Identify which cell holds the provided text, then report its [X, Y] central coordinate. 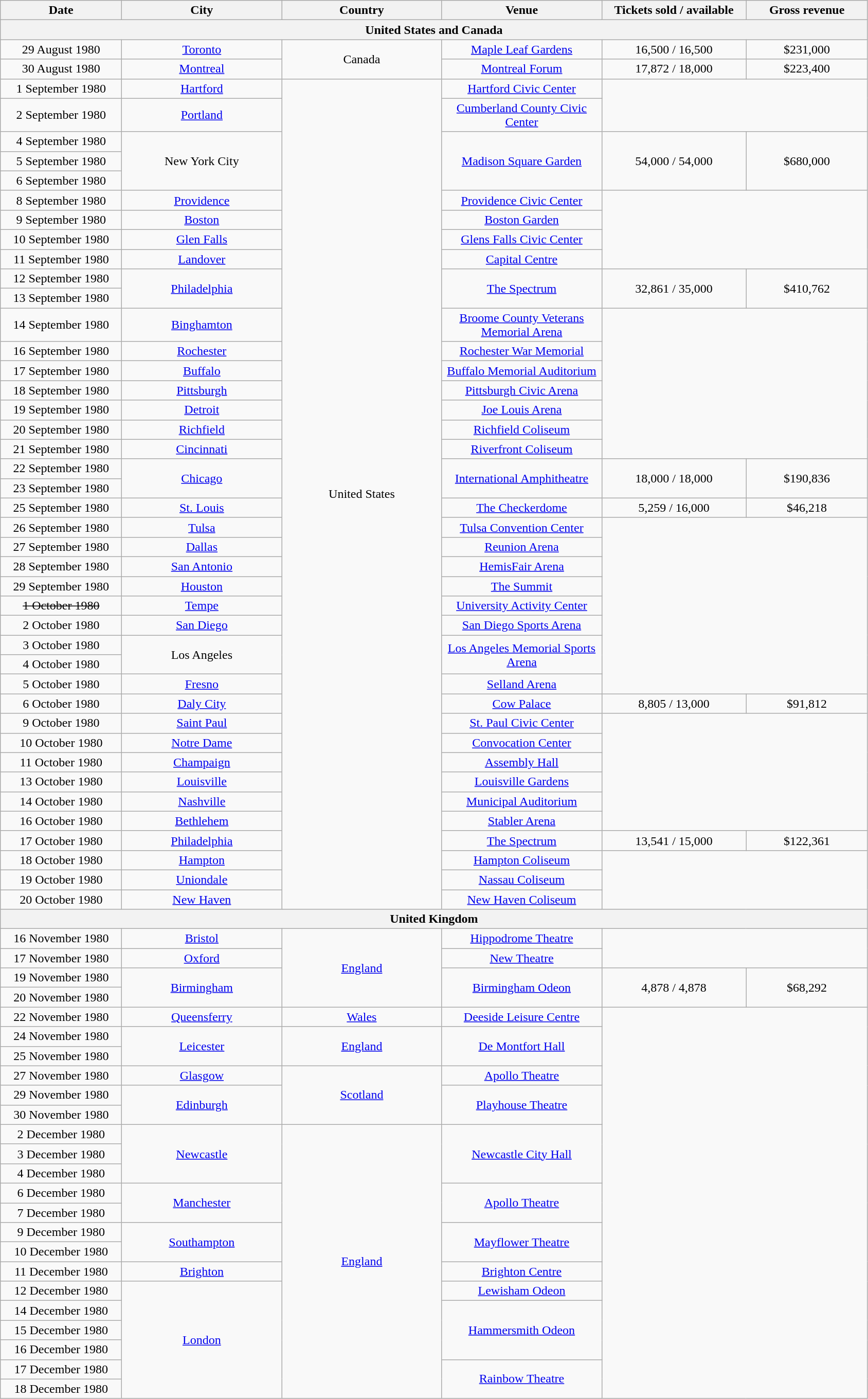
Los Angeles [202, 655]
15 December 1980 [61, 1330]
Tickets sold / available [674, 10]
12 December 1980 [61, 1291]
Wales [362, 1017]
Queensferry [202, 1017]
17 October 1980 [61, 840]
Deeside Leisure Centre [521, 1017]
4,878 / 4,878 [674, 988]
2 October 1980 [61, 625]
5 October 1980 [61, 684]
54,000 / 54,000 [674, 161]
10 October 1980 [61, 743]
Capital Centre [521, 259]
9 October 1980 [61, 723]
Assembly Hall [521, 762]
Rainbow Theatre [521, 1379]
Cincinnati [202, 449]
Nassau Coliseum [521, 880]
Gross revenue [807, 10]
Hartford [202, 88]
18 December 1980 [61, 1389]
Daly City [202, 704]
26 September 1980 [61, 527]
19 November 1980 [61, 978]
Pittsburgh Civic Arena [521, 390]
8,805 / 13,000 [674, 704]
United Kingdom [434, 919]
Riverfront Coliseum [521, 449]
5 September 1980 [61, 161]
14 October 1980 [61, 801]
The Checkerdome [521, 508]
$122,361 [807, 840]
Detroit [202, 410]
Champaign [202, 762]
Stabler Arena [521, 821]
London [202, 1340]
Hampton Coliseum [521, 860]
United States and Canada [434, 30]
10 September 1980 [61, 239]
18 October 1980 [61, 860]
9 December 1980 [61, 1232]
30 November 1980 [61, 1115]
$68,292 [807, 988]
Montreal [202, 69]
13,541 / 15,000 [674, 840]
16 November 1980 [61, 939]
22 September 1980 [61, 469]
Cow Palace [521, 704]
6 September 1980 [61, 181]
Tulsa Convention Center [521, 527]
Pittsburgh [202, 390]
Louisville Gardens [521, 782]
Rochester War Memorial [521, 351]
27 September 1980 [61, 547]
$410,762 [807, 289]
Bethlehem [202, 821]
$190,836 [807, 478]
4 September 1980 [61, 141]
$46,218 [807, 508]
29 August 1980 [61, 49]
International Amphitheatre [521, 478]
16,500 / 16,500 [674, 49]
14 December 1980 [61, 1311]
Uniondale [202, 880]
$91,812 [807, 704]
Hartford Civic Center [521, 88]
$680,000 [807, 161]
St. Louis [202, 508]
17 November 1980 [61, 958]
20 October 1980 [61, 900]
18 September 1980 [61, 390]
Landover [202, 259]
11 September 1980 [61, 259]
Canada [362, 59]
Toronto [202, 49]
Municipal Auditorium [521, 801]
United States [362, 494]
Glens Falls Civic Center [521, 239]
18,000 / 18,000 [674, 478]
Dallas [202, 547]
1 September 1980 [61, 88]
Boston [202, 220]
Selland Arena [521, 684]
Newcastle City Hall [521, 1154]
2 September 1980 [61, 115]
Portland [202, 115]
29 September 1980 [61, 586]
$231,000 [807, 49]
17 September 1980 [61, 371]
Madison Square Garden [521, 161]
6 December 1980 [61, 1193]
21 September 1980 [61, 449]
17 December 1980 [61, 1369]
San Diego [202, 625]
Scotland [362, 1095]
19 October 1980 [61, 880]
Notre Dame [202, 743]
25 September 1980 [61, 508]
1 October 1980 [61, 606]
New Theatre [521, 958]
Saint Paul [202, 723]
5,259 / 16,000 [674, 508]
Tulsa [202, 527]
Binghamton [202, 325]
20 September 1980 [61, 429]
Reunion Arena [521, 547]
The Summit [521, 586]
University Activity Center [521, 606]
Hammersmith Odeon [521, 1330]
Maple Leaf Gardens [521, 49]
29 November 1980 [61, 1095]
2 December 1980 [61, 1134]
3 October 1980 [61, 645]
14 September 1980 [61, 325]
Joe Louis Arena [521, 410]
Hippodrome Theatre [521, 939]
San Antonio [202, 566]
13 September 1980 [61, 298]
Buffalo Memorial Auditorium [521, 371]
Manchester [202, 1203]
Louisville [202, 782]
Convocation Center [521, 743]
Fresno [202, 684]
Oxford [202, 958]
25 November 1980 [61, 1056]
Montreal Forum [521, 69]
6 October 1980 [61, 704]
16 October 1980 [61, 821]
8 September 1980 [61, 200]
28 September 1980 [61, 566]
7 December 1980 [61, 1212]
City [202, 10]
Nashville [202, 801]
24 November 1980 [61, 1036]
Birmingham Odeon [521, 988]
Date [61, 10]
Boston Garden [521, 220]
11 December 1980 [61, 1271]
Lewisham Odeon [521, 1291]
9 September 1980 [61, 220]
Playhouse Theatre [521, 1105]
17,872 / 18,000 [674, 69]
Cumberland County Civic Center [521, 115]
Edinburgh [202, 1105]
Mayflower Theatre [521, 1242]
Leicester [202, 1046]
Birmingham [202, 988]
19 September 1980 [61, 410]
32,861 / 35,000 [674, 289]
Tempe [202, 606]
$223,400 [807, 69]
St. Paul Civic Center [521, 723]
Houston [202, 586]
New Haven Coliseum [521, 900]
22 November 1980 [61, 1017]
Richfield [202, 429]
Richfield Coliseum [521, 429]
16 September 1980 [61, 351]
HemisFair Arena [521, 566]
12 September 1980 [61, 279]
Southampton [202, 1242]
16 December 1980 [61, 1350]
Hampton [202, 860]
Chicago [202, 478]
4 October 1980 [61, 665]
4 December 1980 [61, 1173]
10 December 1980 [61, 1252]
Newcastle [202, 1154]
Brighton [202, 1271]
Los Angeles Memorial Sports Arena [521, 655]
New Haven [202, 900]
San Diego Sports Arena [521, 625]
20 November 1980 [61, 997]
Venue [521, 10]
27 November 1980 [61, 1075]
13 October 1980 [61, 782]
30 August 1980 [61, 69]
Glasgow [202, 1075]
Providence [202, 200]
De Montfort Hall [521, 1046]
New York City [202, 161]
11 October 1980 [61, 762]
Broome County Veterans Memorial Arena [521, 325]
Bristol [202, 939]
23 September 1980 [61, 488]
Glen Falls [202, 239]
3 December 1980 [61, 1154]
Country [362, 10]
Rochester [202, 351]
Buffalo [202, 371]
Brighton Centre [521, 1271]
Providence Civic Center [521, 200]
